Locate the cell with the specified text and output its (x, y) center coordinate. 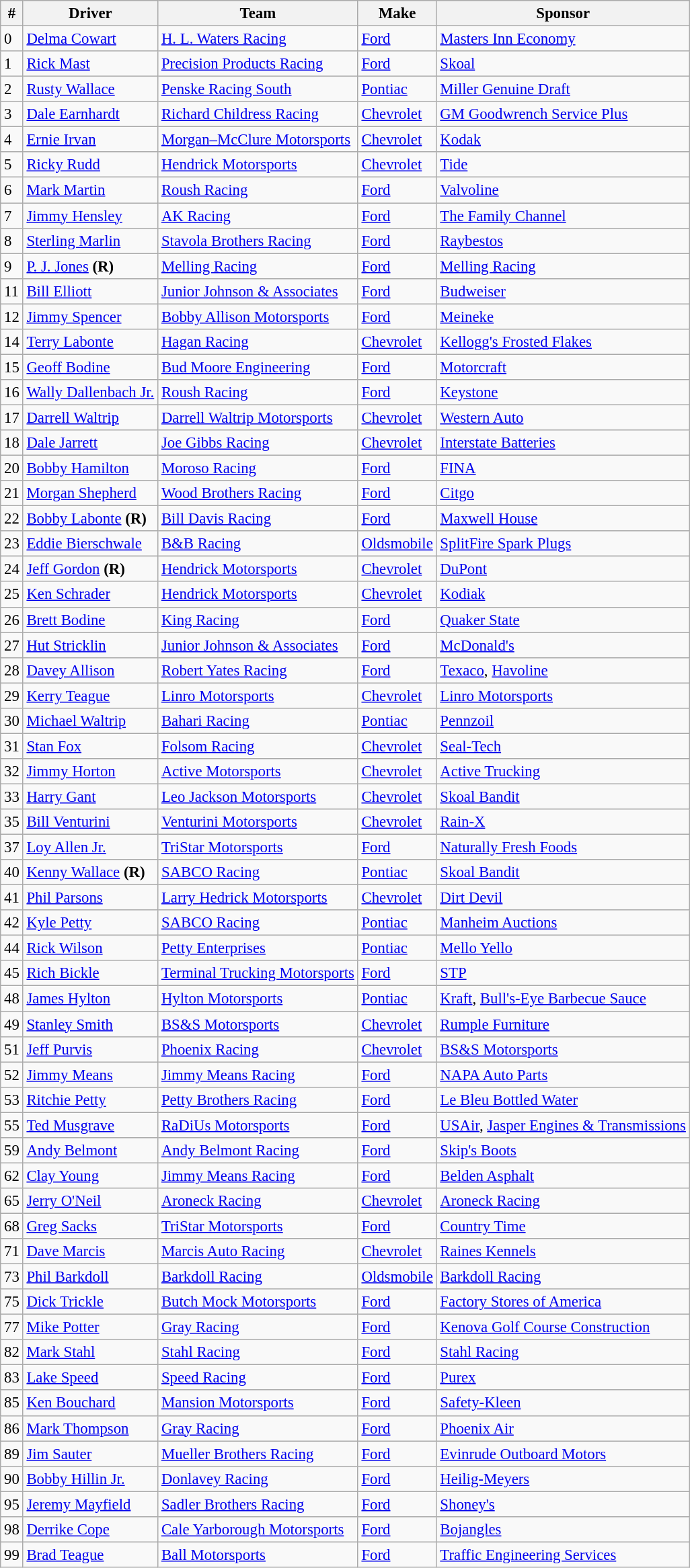
Jim Sauter (90, 1454)
Wally Dallenbach Jr. (90, 393)
Team (258, 13)
Hut Stricklin (90, 645)
Kenny Wallace (R) (90, 872)
85 (12, 1403)
53 (12, 1100)
Dick Trickle (90, 1302)
0 (12, 39)
Jimmy Spencer (90, 317)
Purex (563, 1378)
Safety-Kleen (563, 1403)
Belden Asphalt (563, 1175)
31 (12, 746)
Brett Bodine (90, 620)
Bobby Allison Motorsports (258, 317)
Precision Products Racing (258, 64)
Greg Sacks (90, 1226)
27 (12, 645)
20 (12, 468)
Budweiser (563, 291)
Venturini Motorsports (258, 822)
Stan Fox (90, 746)
Driver (90, 13)
28 (12, 670)
Speed Racing (258, 1378)
GM Goodwrench Service Plus (563, 114)
Hylton Motorsports (258, 999)
McDonald's (563, 645)
Traffic Engineering Services (563, 1555)
Kerry Teague (90, 696)
Bill Venturini (90, 822)
7 (12, 216)
Maxwell House (563, 519)
Ricky Rudd (90, 165)
41 (12, 898)
Skip's Boots (563, 1151)
AK Racing (258, 216)
Mello Yello (563, 948)
Kodiak (563, 595)
Joe Gibbs Racing (258, 443)
B&B Racing (258, 544)
Bojangles (563, 1530)
35 (12, 822)
4 (12, 140)
Dale Earnhardt (90, 114)
Sterling Marlin (90, 241)
Quaker State (563, 620)
Dale Jarrett (90, 443)
Ken Bouchard (90, 1403)
Jeff Gordon (R) (90, 569)
30 (12, 721)
Le Bleu Bottled Water (563, 1100)
29 (12, 696)
King Racing (258, 620)
25 (12, 595)
Dirt Devil (563, 898)
NAPA Auto Parts (563, 1075)
Rain-X (563, 822)
Ken Schrader (90, 595)
Michael Waltrip (90, 721)
26 (12, 620)
24 (12, 569)
40 (12, 872)
Morgan–McClure Motorsports (258, 140)
62 (12, 1175)
Robert Yates Racing (258, 670)
6 (12, 190)
Andy Belmont Racing (258, 1151)
23 (12, 544)
48 (12, 999)
Darrell Waltrip Motorsports (258, 417)
51 (12, 1049)
Active Motorsports (258, 772)
Masters Inn Economy (563, 39)
32 (12, 772)
Brad Teague (90, 1555)
DuPont (563, 569)
Dave Marcis (90, 1251)
89 (12, 1454)
86 (12, 1428)
11 (12, 291)
Leo Jackson Motorsports (258, 796)
Larry Hedrick Motorsports (258, 898)
Kenova Golf Course Construction (563, 1327)
21 (12, 493)
Country Time (563, 1226)
82 (12, 1352)
Bill Elliott (90, 291)
49 (12, 1024)
Mueller Brothers Racing (258, 1454)
17 (12, 417)
Skoal (563, 64)
STP (563, 974)
Terry Labonte (90, 342)
Marcis Auto Racing (258, 1251)
Seal-Tech (563, 746)
Mansion Motorsports (258, 1403)
75 (12, 1302)
Bahari Racing (258, 721)
22 (12, 519)
Mike Potter (90, 1327)
SplitFire Spark Plugs (563, 544)
5 (12, 165)
Terminal Trucking Motorsports (258, 974)
9 (12, 266)
Manheim Auctions (563, 923)
Phil Parsons (90, 898)
Motorcraft (563, 367)
44 (12, 948)
Phoenix Racing (258, 1049)
Mark Martin (90, 190)
Rich Bickle (90, 974)
Jerry O'Neil (90, 1201)
Jimmy Horton (90, 772)
42 (12, 923)
Bill Davis Racing (258, 519)
99 (12, 1555)
Shoney's (563, 1504)
Andy Belmont (90, 1151)
33 (12, 796)
Penske Racing South (258, 89)
Bobby Hillin Jr. (90, 1479)
Wood Brothers Racing (258, 493)
Heilig-Meyers (563, 1479)
Phil Barkdoll (90, 1277)
Jeff Purvis (90, 1049)
USAir, Jasper Engines & Transmissions (563, 1125)
Keystone (563, 393)
16 (12, 393)
Raybestos (563, 241)
Kodak (563, 140)
3 (12, 114)
95 (12, 1504)
The Family Channel (563, 216)
37 (12, 848)
68 (12, 1226)
Stavola Brothers Racing (258, 241)
Ball Motorsports (258, 1555)
Morgan Shepherd (90, 493)
Donlavey Racing (258, 1479)
Bud Moore Engineering (258, 367)
14 (12, 342)
Ritchie Petty (90, 1100)
52 (12, 1075)
Sadler Brothers Racing (258, 1504)
Folsom Racing (258, 746)
Bobby Hamilton (90, 468)
H. L. Waters Racing (258, 39)
77 (12, 1327)
James Hylton (90, 999)
Make (397, 13)
45 (12, 974)
Raines Kennels (563, 1251)
Meineke (563, 317)
Interstate Batteries (563, 443)
73 (12, 1277)
Derrike Cope (90, 1530)
Tide (563, 165)
Western Auto (563, 417)
Naturally Fresh Foods (563, 848)
Citgo (563, 493)
1 (12, 64)
Jeremy Mayfield (90, 1504)
83 (12, 1378)
Texaco, Havoline (563, 670)
2 (12, 89)
Sponsor (563, 13)
Harry Gant (90, 796)
Hagan Racing (258, 342)
Factory Stores of America (563, 1302)
Ted Musgrave (90, 1125)
Kraft, Bull's-Eye Barbecue Sauce (563, 999)
# (12, 13)
Mark Stahl (90, 1352)
Lake Speed (90, 1378)
Clay Young (90, 1175)
Jimmy Means (90, 1075)
FINA (563, 468)
Mark Thompson (90, 1428)
Moroso Racing (258, 468)
Petty Enterprises (258, 948)
12 (12, 317)
Phoenix Air (563, 1428)
Petty Brothers Racing (258, 1100)
Delma Cowart (90, 39)
59 (12, 1151)
Rick Mast (90, 64)
Davey Allison (90, 670)
98 (12, 1530)
Cale Yarborough Motorsports (258, 1530)
P. J. Jones (R) (90, 266)
Stanley Smith (90, 1024)
Rumple Furniture (563, 1024)
RaDiUs Motorsports (258, 1125)
Evinrude Outboard Motors (563, 1454)
55 (12, 1125)
Active Trucking (563, 772)
Butch Mock Motorsports (258, 1302)
Kellogg's Frosted Flakes (563, 342)
Kyle Petty (90, 923)
Eddie Bierschwale (90, 544)
18 (12, 443)
15 (12, 367)
90 (12, 1479)
Darrell Waltrip (90, 417)
Loy Allen Jr. (90, 848)
Geoff Bodine (90, 367)
Valvoline (563, 190)
Miller Genuine Draft (563, 89)
Jimmy Hensley (90, 216)
Ernie Irvan (90, 140)
Pennzoil (563, 721)
Rusty Wallace (90, 89)
Richard Childress Racing (258, 114)
71 (12, 1251)
65 (12, 1201)
Bobby Labonte (R) (90, 519)
Rick Wilson (90, 948)
8 (12, 241)
